Search for the cell housing the specified text and yield its [x, y] center coordinate. 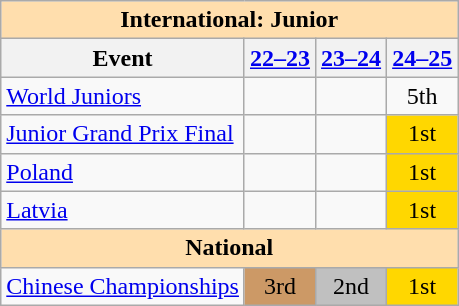
International: Junior [230, 20]
22–23 [280, 58]
Event [123, 58]
2nd [352, 286]
National [230, 248]
24–25 [422, 58]
Junior Grand Prix Final [123, 134]
Poland [123, 172]
23–24 [352, 58]
3rd [280, 286]
Latvia [123, 210]
5th [422, 96]
World Juniors [123, 96]
Chinese Championships [123, 286]
